Identify which cell holds the provided text, then report its (X, Y) central coordinate. 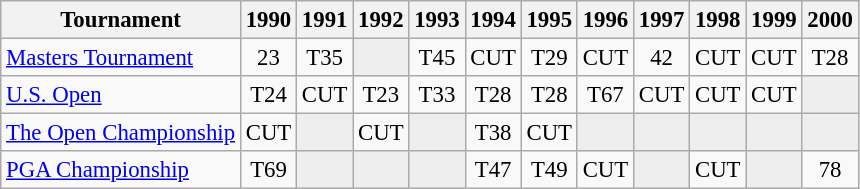
T35 (325, 58)
1999 (774, 20)
T38 (493, 133)
1995 (549, 20)
78 (830, 170)
42 (661, 58)
T23 (381, 95)
T29 (549, 58)
T47 (493, 170)
1996 (605, 20)
T24 (268, 95)
PGA Championship (121, 170)
U.S. Open (121, 95)
Tournament (121, 20)
T33 (437, 95)
T67 (605, 95)
1990 (268, 20)
2000 (830, 20)
1997 (661, 20)
1991 (325, 20)
T45 (437, 58)
The Open Championship (121, 133)
Masters Tournament (121, 58)
T49 (549, 170)
T69 (268, 170)
1994 (493, 20)
1998 (718, 20)
1992 (381, 20)
1993 (437, 20)
23 (268, 58)
